Detect which cell encompasses the target text, then output its [X, Y] center coordinate. 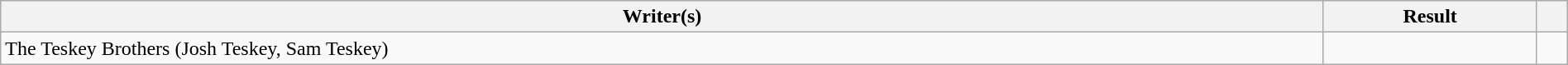
The Teskey Brothers (Josh Teskey, Sam Teskey) [662, 48]
Result [1430, 17]
Writer(s) [662, 17]
